Pinpoint the cell where the given text exists, returning its (X, Y) midpoint coordinate. 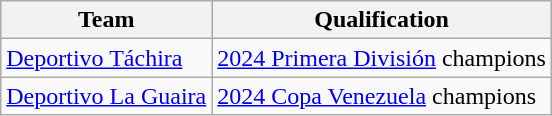
Qualification (382, 20)
Team (106, 20)
2024 Primera División champions (382, 58)
Deportivo La Guaira (106, 96)
Deportivo Táchira (106, 58)
2024 Copa Venezuela champions (382, 96)
